Determine the (x, y) coordinate at the center of the cell enclosing the given text.  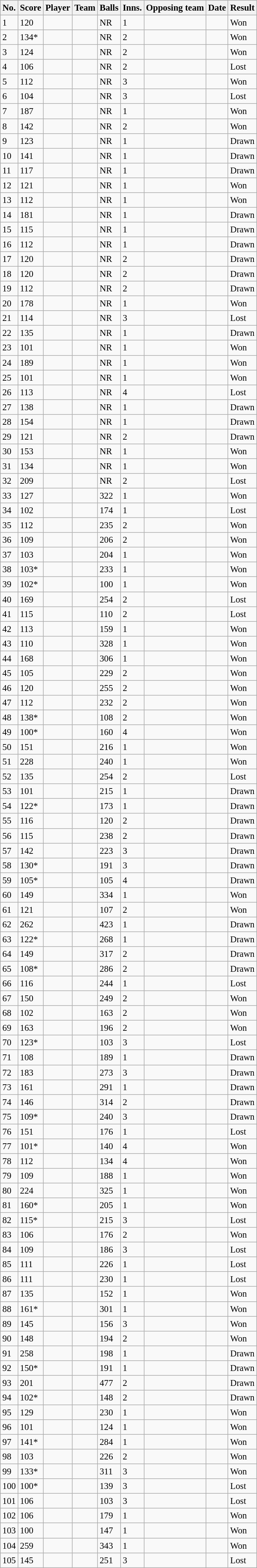
67 (9, 999)
Score (31, 8)
198 (109, 1353)
161* (31, 1309)
123 (31, 141)
18 (9, 274)
196 (109, 1028)
255 (109, 688)
201 (31, 1383)
15 (9, 230)
44 (9, 658)
161 (31, 1087)
58 (9, 865)
147 (109, 1531)
322 (109, 496)
103* (31, 570)
141 (31, 156)
62 (9, 925)
56 (9, 836)
59 (9, 880)
244 (109, 984)
301 (109, 1309)
134* (31, 37)
92 (9, 1368)
45 (9, 673)
14 (9, 215)
169 (31, 599)
63 (9, 939)
70 (9, 1043)
83 (9, 1235)
81 (9, 1205)
75 (9, 1117)
105* (31, 880)
71 (9, 1058)
24 (9, 363)
141* (31, 1442)
194 (109, 1338)
123* (31, 1043)
7 (9, 111)
11 (9, 170)
Player (58, 8)
179 (109, 1516)
10 (9, 156)
138 (31, 407)
77 (9, 1146)
49 (9, 732)
33 (9, 496)
64 (9, 954)
94 (9, 1398)
423 (109, 925)
30 (9, 451)
69 (9, 1028)
160* (31, 1205)
150* (31, 1368)
12 (9, 185)
228 (31, 762)
79 (9, 1176)
138* (31, 717)
181 (31, 215)
188 (109, 1176)
85 (9, 1264)
80 (9, 1190)
Team (85, 8)
41 (9, 614)
109* (31, 1117)
284 (109, 1442)
88 (9, 1309)
251 (109, 1560)
146 (31, 1102)
152 (109, 1294)
22 (9, 333)
314 (109, 1102)
117 (31, 170)
183 (31, 1072)
5 (9, 82)
173 (109, 806)
50 (9, 747)
Result (242, 8)
36 (9, 540)
8 (9, 126)
Opposing team (175, 8)
159 (109, 629)
91 (9, 1353)
19 (9, 289)
233 (109, 570)
273 (109, 1072)
61 (9, 910)
86 (9, 1279)
16 (9, 244)
235 (109, 525)
Inns. (132, 8)
232 (109, 703)
76 (9, 1131)
43 (9, 643)
325 (109, 1190)
178 (31, 304)
259 (31, 1546)
89 (9, 1324)
286 (109, 969)
66 (9, 984)
186 (109, 1250)
46 (9, 688)
317 (109, 954)
68 (9, 1013)
150 (31, 999)
13 (9, 200)
98 (9, 1457)
27 (9, 407)
17 (9, 259)
187 (31, 111)
223 (109, 851)
6 (9, 96)
154 (31, 422)
65 (9, 969)
209 (31, 481)
99 (9, 1472)
127 (31, 496)
96 (9, 1427)
87 (9, 1294)
47 (9, 703)
156 (109, 1324)
23 (9, 348)
174 (109, 510)
52 (9, 777)
90 (9, 1338)
477 (109, 1383)
42 (9, 629)
51 (9, 762)
306 (109, 658)
9 (9, 141)
168 (31, 658)
216 (109, 747)
26 (9, 392)
107 (109, 910)
268 (109, 939)
95 (9, 1412)
204 (109, 555)
57 (9, 851)
139 (109, 1486)
328 (109, 643)
101* (31, 1146)
60 (9, 895)
262 (31, 925)
129 (31, 1412)
73 (9, 1087)
206 (109, 540)
40 (9, 599)
311 (109, 1472)
Date (217, 8)
108* (31, 969)
115* (31, 1220)
153 (31, 451)
32 (9, 481)
229 (109, 673)
72 (9, 1072)
38 (9, 570)
249 (109, 999)
258 (31, 1353)
48 (9, 717)
37 (9, 555)
Balls (109, 8)
334 (109, 895)
82 (9, 1220)
28 (9, 422)
93 (9, 1383)
21 (9, 318)
291 (109, 1087)
20 (9, 304)
78 (9, 1161)
74 (9, 1102)
31 (9, 466)
34 (9, 510)
224 (31, 1190)
343 (109, 1546)
133* (31, 1472)
39 (9, 584)
No. (9, 8)
35 (9, 525)
160 (109, 732)
114 (31, 318)
130* (31, 865)
54 (9, 806)
205 (109, 1205)
25 (9, 378)
53 (9, 791)
140 (109, 1146)
84 (9, 1250)
55 (9, 821)
97 (9, 1442)
238 (109, 836)
29 (9, 437)
